Return the [x, y] coordinate for the center point of the cell that contains the specified text.  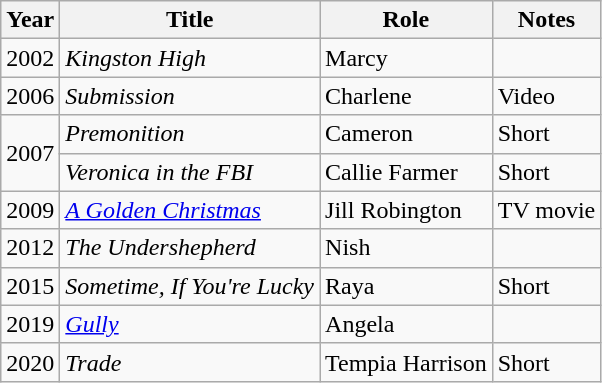
Premonition [190, 134]
2007 [30, 153]
2020 [30, 362]
2006 [30, 96]
Role [406, 20]
Title [190, 20]
Marcy [406, 58]
Nish [406, 248]
The Undershepherd [190, 248]
Callie Farmer [406, 172]
Gully [190, 324]
Sometime, If You're Lucky [190, 286]
Video [546, 96]
Submission [190, 96]
TV movie [546, 210]
2019 [30, 324]
Tempia Harrison [406, 362]
2002 [30, 58]
Angela [406, 324]
2009 [30, 210]
Cameron [406, 134]
Notes [546, 20]
Kingston High [190, 58]
Trade [190, 362]
2015 [30, 286]
Jill Robington [406, 210]
Raya [406, 286]
Charlene [406, 96]
Veronica in the FBI [190, 172]
2012 [30, 248]
A Golden Christmas [190, 210]
Year [30, 20]
